Output the [x, y] coordinate of the center of the cell containing the given text.  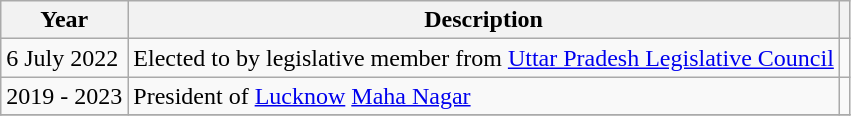
Description [484, 20]
2019 - 2023 [64, 96]
Elected to by legislative member from Uttar Pradesh Legislative Council [484, 58]
President of Lucknow Maha Nagar [484, 96]
Year [64, 20]
6 July 2022 [64, 58]
